Output the [X, Y] coordinate of the center of the cell containing the given text.  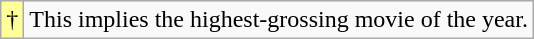
This implies the highest-grossing movie of the year. [279, 20]
† [12, 20]
